Return the (x, y) coordinate for the center point of the cell that contains the specified text.  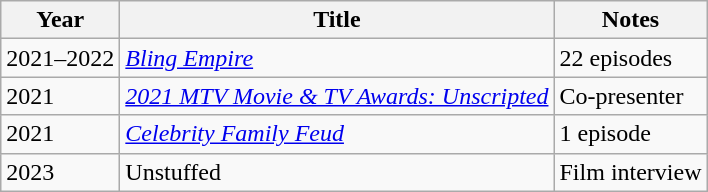
Bling Empire (337, 58)
Unstuffed (337, 172)
Notes (630, 20)
Film interview (630, 172)
22 episodes (630, 58)
Celebrity Family Feud (337, 134)
Co-presenter (630, 96)
2021–2022 (60, 58)
Year (60, 20)
1 episode (630, 134)
Title (337, 20)
2023 (60, 172)
2021 MTV Movie & TV Awards: Unscripted (337, 96)
